Scan for the cell matching the given text and deliver its [x, y] coordinate at center. 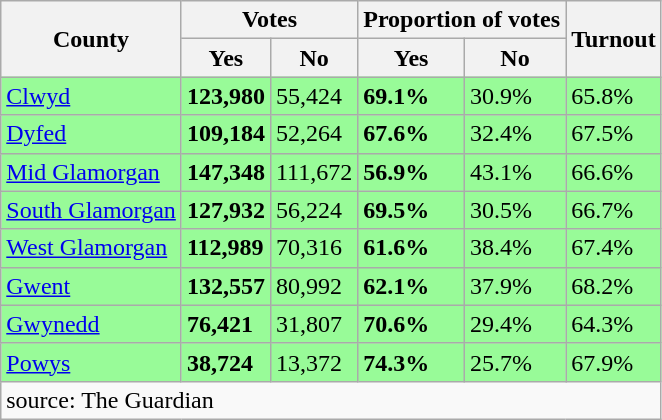
52,264 [314, 134]
67.5% [614, 134]
62.1% [412, 286]
67.6% [412, 134]
74.3% [412, 362]
67.4% [614, 248]
69.5% [412, 210]
64.3% [614, 324]
66.6% [614, 172]
43.1% [514, 172]
123,980 [226, 96]
30.5% [514, 210]
65.8% [614, 96]
13,372 [314, 362]
32.4% [514, 134]
Proportion of votes [462, 20]
112,989 [226, 248]
69.1% [412, 96]
76,421 [226, 324]
Gwynedd [92, 324]
Mid Glamorgan [92, 172]
source: The Guardian [331, 400]
38.4% [514, 248]
38,724 [226, 362]
Votes [269, 20]
30.9% [514, 96]
25.7% [514, 362]
70,316 [314, 248]
Powys [92, 362]
Dyfed [92, 134]
55,424 [314, 96]
67.9% [614, 362]
Turnout [614, 39]
111,672 [314, 172]
County [92, 39]
56.9% [412, 172]
56,224 [314, 210]
68.2% [614, 286]
37.9% [514, 286]
61.6% [412, 248]
South Glamorgan [92, 210]
70.6% [412, 324]
West Glamorgan [92, 248]
127,932 [226, 210]
31,807 [314, 324]
Clwyd [92, 96]
80,992 [314, 286]
29.4% [514, 324]
132,557 [226, 286]
109,184 [226, 134]
147,348 [226, 172]
66.7% [614, 210]
Gwent [92, 286]
